Identify which cell holds the provided text, then report its [x, y] central coordinate. 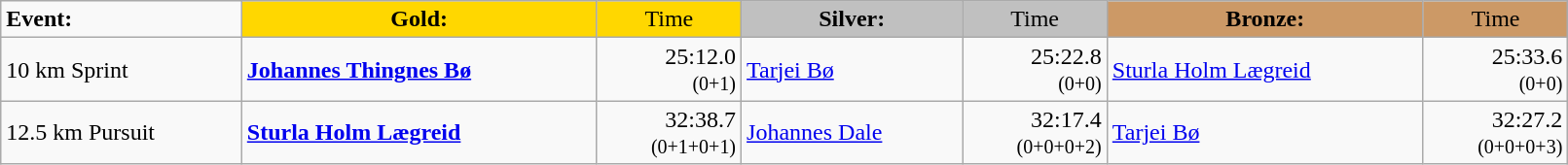
12.5 km Pursuit [122, 132]
32:27.2(0+0+0+3) [1495, 132]
25:33.6(0+0) [1495, 70]
25:12.0(0+1) [669, 70]
Johannes Thingnes Bø [419, 70]
10 km Sprint [122, 70]
Silver: [853, 19]
32:38.7(0+1+0+1) [669, 132]
32:17.4(0+0+0+2) [1035, 132]
Johannes Dale [853, 132]
Event: [122, 19]
Bronze: [1265, 19]
Gold: [419, 19]
25:22.8(0+0) [1035, 70]
